Find where the given text appears and provide that cell's center as [x, y] coordinate. 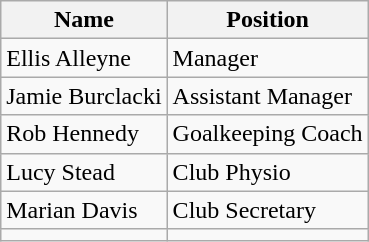
Ellis Alleyne [84, 58]
Position [268, 20]
Club Secretary [268, 210]
Lucy Stead [84, 172]
Club Physio [268, 172]
Manager [268, 58]
Jamie Burclacki [84, 96]
Marian Davis [84, 210]
Goalkeeping Coach [268, 134]
Rob Hennedy [84, 134]
Name [84, 20]
Assistant Manager [268, 96]
